Scan for the cell matching the given text and deliver its [x, y] coordinate at center. 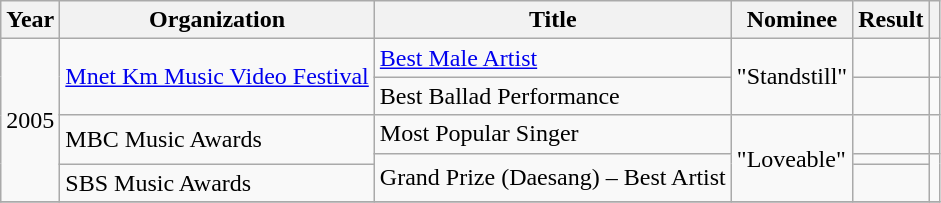
Organization [218, 20]
MBC Music Awards [218, 140]
Title [552, 20]
Nominee [792, 20]
Mnet Km Music Video Festival [218, 77]
SBS Music Awards [218, 183]
Grand Prize (Daesang) – Best Artist [552, 178]
Most Popular Singer [552, 134]
Best Ballad Performance [552, 96]
2005 [30, 120]
"Loveable" [792, 158]
Best Male Artist [552, 58]
Result [891, 20]
Year [30, 20]
"Standstill" [792, 77]
